Capture the cell that displays the provided text and extract its [x, y] central coordinate. 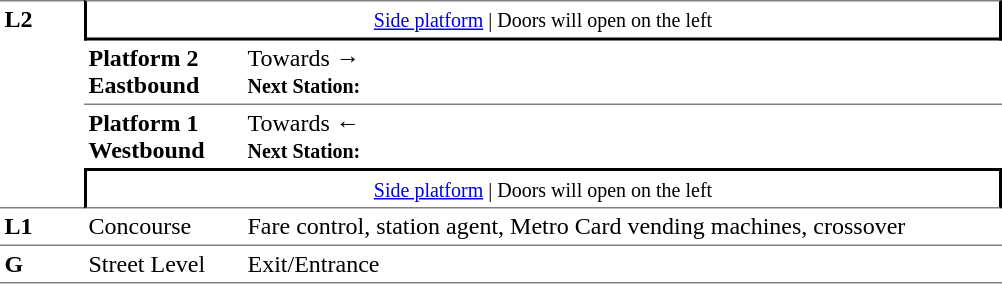
Platform 2Eastbound [164, 72]
Exit/Entrance [622, 264]
Street Level [164, 264]
Towards → Next Station: [622, 72]
Platform 1Westbound [164, 136]
L1 [42, 226]
Towards ← Next Station: [622, 136]
Concourse [164, 226]
G [42, 264]
Fare control, station agent, Metro Card vending machines, crossover [622, 226]
L2 [42, 104]
